Output the (X, Y) coordinate of the center of the cell containing the given text.  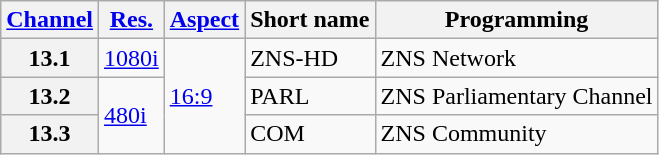
PARL (310, 96)
ZNS Parliamentary Channel (516, 96)
Programming (516, 20)
Short name (310, 20)
Channel (50, 20)
13.2 (50, 96)
ZNS-HD (310, 58)
13.1 (50, 58)
13.3 (50, 134)
Aspect (204, 20)
480i (132, 115)
16:9 (204, 96)
ZNS Community (516, 134)
ZNS Network (516, 58)
Res. (132, 20)
COM (310, 134)
1080i (132, 58)
